Return the (x, y) coordinate for the center point of the cell that contains the specified text.  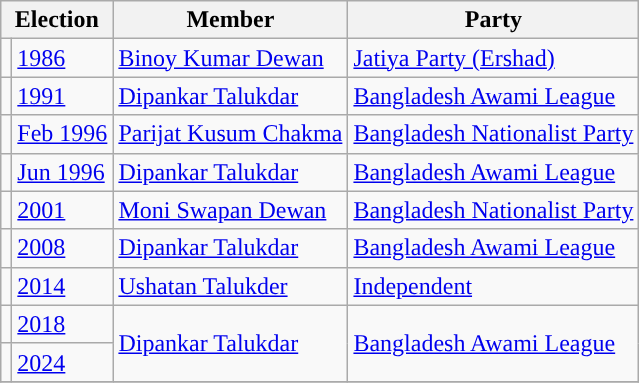
Ushatan Talukder (230, 286)
2001 (62, 210)
Jatiya Party (Ershad) (494, 58)
2008 (62, 248)
Election (57, 20)
Parijat Kusum Chakma (230, 134)
Binoy Kumar Dewan (230, 58)
1991 (62, 96)
Jun 1996 (62, 172)
2018 (62, 324)
2024 (62, 362)
Moni Swapan Dewan (230, 210)
Party (494, 20)
Feb 1996 (62, 134)
Member (230, 20)
2014 (62, 286)
1986 (62, 58)
Independent (494, 286)
